Return the (X, Y) coordinate for the center point of the cell that contains the specified text.  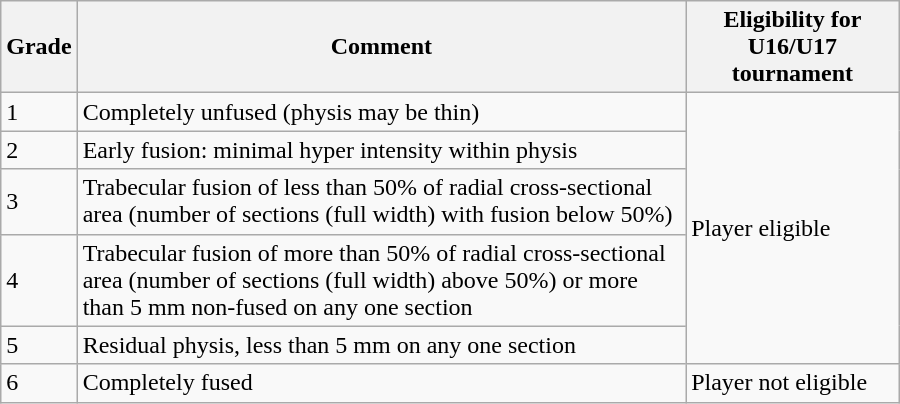
5 (39, 345)
4 (39, 280)
Player eligible (793, 228)
Residual physis, less than 5 mm on any one section (381, 345)
1 (39, 112)
Trabecular fusion of less than 50% of radial cross-sectional area (number of sections (full width) with fusion below 50%) (381, 202)
6 (39, 383)
Comment (381, 47)
3 (39, 202)
Completely fused (381, 383)
Grade (39, 47)
2 (39, 150)
Early fusion: minimal hyper intensity within physis (381, 150)
Eligibility for U16/U17 tournament (793, 47)
Player not eligible (793, 383)
Completely unfused (physis may be thin) (381, 112)
